Provide the (X, Y) coordinate of the cell's center where the given text is located.  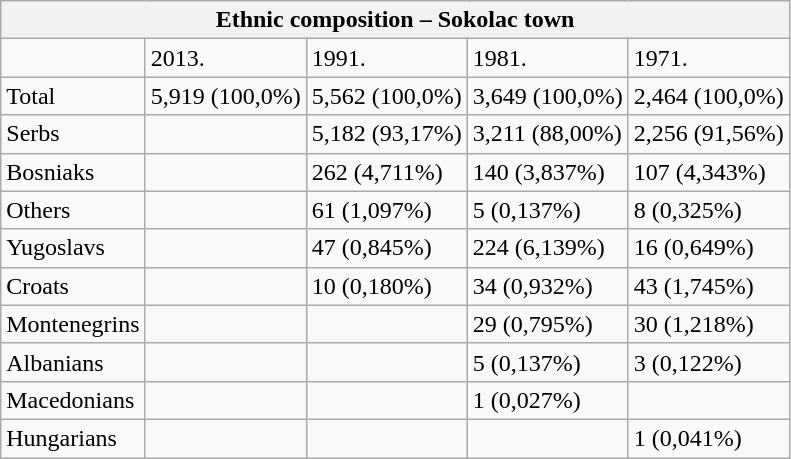
Croats (73, 286)
43 (1,745%) (708, 286)
2013. (226, 58)
262 (4,711%) (386, 172)
34 (0,932%) (548, 286)
10 (0,180%) (386, 286)
107 (4,343%) (708, 172)
1981. (548, 58)
224 (6,139%) (548, 248)
Yugoslavs (73, 248)
140 (3,837%) (548, 172)
8 (0,325%) (708, 210)
Serbs (73, 134)
2,256 (91,56%) (708, 134)
5,182 (93,17%) (386, 134)
Total (73, 96)
61 (1,097%) (386, 210)
Montenegrins (73, 324)
29 (0,795%) (548, 324)
5,919 (100,0%) (226, 96)
Albanians (73, 362)
Macedonians (73, 400)
Hungarians (73, 438)
Ethnic composition – Sokolac town (396, 20)
Others (73, 210)
3,211 (88,00%) (548, 134)
1991. (386, 58)
5,562 (100,0%) (386, 96)
1 (0,041%) (708, 438)
3 (0,122%) (708, 362)
30 (1,218%) (708, 324)
1 (0,027%) (548, 400)
16 (0,649%) (708, 248)
47 (0,845%) (386, 248)
1971. (708, 58)
3,649 (100,0%) (548, 96)
Bosniaks (73, 172)
2,464 (100,0%) (708, 96)
